For the text-containing cell, return its midpoint in (x, y) coordinate format. 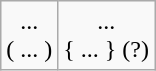
... ( ... ) (30, 36)
... { ... } (?) (106, 36)
